Return the [X, Y] coordinate for the center point of the cell that contains the specified text.  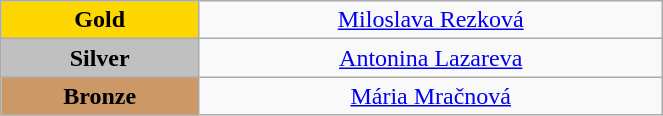
Silver [100, 58]
Antonina Lazareva [431, 58]
Gold [100, 20]
Miloslava Rezková [431, 20]
Mária Mračnová [431, 96]
Bronze [100, 96]
